Find where the given text appears and provide that cell's center as (x, y) coordinate. 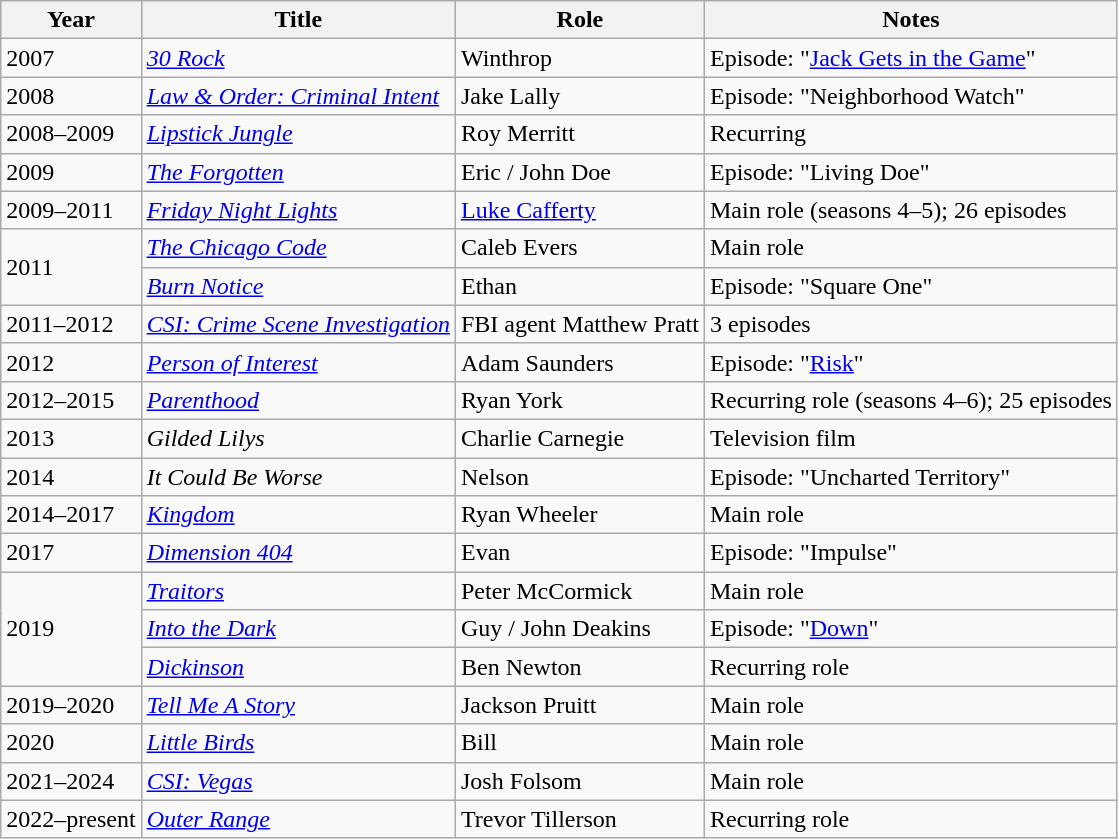
2009 (71, 172)
Ryan York (580, 400)
Jackson Pruitt (580, 705)
Winthrop (580, 58)
2008 (71, 96)
CSI: Vegas (298, 781)
Roy Merritt (580, 134)
Episode: "Neighborhood Watch" (910, 96)
FBI agent Matthew Pratt (580, 324)
3 episodes (910, 324)
2019–2020 (71, 705)
Episode: "Down" (910, 629)
Recurring (910, 134)
2012 (71, 362)
Guy / John Deakins (580, 629)
Burn Notice (298, 286)
The Forgotten (298, 172)
Lipstick Jungle (298, 134)
2021–2024 (71, 781)
2011–2012 (71, 324)
Trevor Tillerson (580, 819)
30 Rock (298, 58)
Parenthood (298, 400)
Episode: "Square One" (910, 286)
Friday Night Lights (298, 210)
Traitors (298, 591)
Adam Saunders (580, 362)
Dickinson (298, 667)
Eric / John Doe (580, 172)
Little Birds (298, 743)
2014–2017 (71, 515)
2011 (71, 267)
Law & Order: Criminal Intent (298, 96)
2017 (71, 553)
CSI: Crime Scene Investigation (298, 324)
Evan (580, 553)
2007 (71, 58)
Notes (910, 20)
Year (71, 20)
Title (298, 20)
Ethan (580, 286)
2020 (71, 743)
It Could Be Worse (298, 477)
Role (580, 20)
Bill (580, 743)
Outer Range (298, 819)
Dimension 404 (298, 553)
Ben Newton (580, 667)
Kingdom (298, 515)
2008–2009 (71, 134)
Ryan Wheeler (580, 515)
2019 (71, 629)
Luke Cafferty (580, 210)
Television film (910, 438)
Nelson (580, 477)
Episode: "Uncharted Territory" (910, 477)
Peter McCormick (580, 591)
2022–present (71, 819)
Into the Dark (298, 629)
Episode: "Jack Gets in the Game" (910, 58)
Episode: "Risk" (910, 362)
Episode: "Impulse" (910, 553)
Person of Interest (298, 362)
Tell Me A Story (298, 705)
Episode: "Living Doe" (910, 172)
2012–2015 (71, 400)
Josh Folsom (580, 781)
2009–2011 (71, 210)
Main role (seasons 4–5); 26 episodes (910, 210)
The Chicago Code (298, 248)
Charlie Carnegie (580, 438)
Jake Lally (580, 96)
2014 (71, 477)
2013 (71, 438)
Caleb Evers (580, 248)
Recurring role (seasons 4–6); 25 episodes (910, 400)
Gilded Lilys (298, 438)
